Locate the cell with the specified text and output its [x, y] center coordinate. 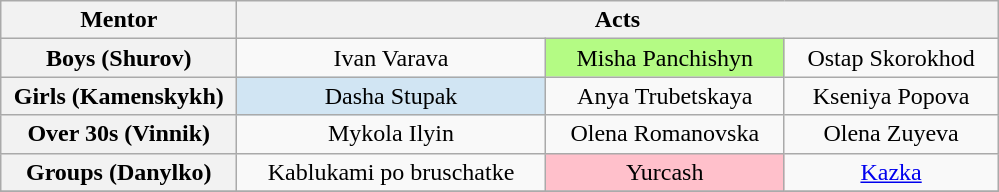
Girls (Kamenskykh) [119, 96]
Ivan Varava [391, 58]
Mentor [119, 20]
Olena Zuyeva [891, 134]
Boys (Shurov) [119, 58]
Mykola Ilyin [391, 134]
Kazka [891, 172]
Kseniya Popova [891, 96]
Ostap Skorokhod [891, 58]
Yurcash [664, 172]
Dasha Stupak [391, 96]
Anya Trubetskaya [664, 96]
Over 30s (Vinnik) [119, 134]
Groups (Danylko) [119, 172]
Olena Romanovska [664, 134]
Acts [618, 20]
Kablukami po bruschatke [391, 172]
Misha Panchishyn [664, 58]
